For the text-containing cell, return its midpoint in (X, Y) coordinate format. 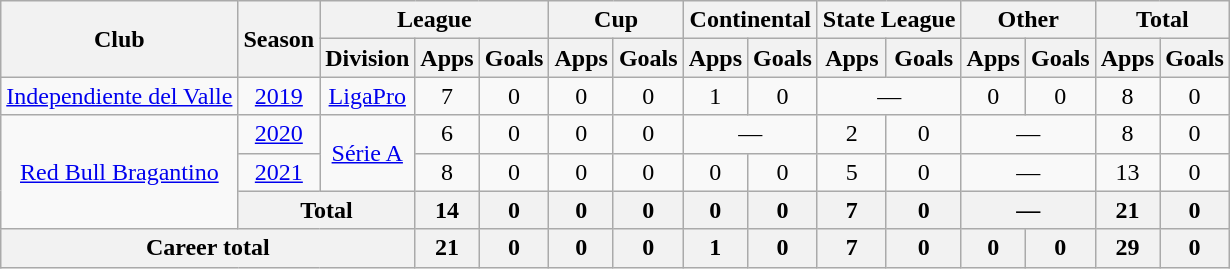
Division (368, 58)
2 (852, 134)
Independiente del Valle (120, 96)
2020 (279, 134)
LigaPro (368, 96)
Career total (208, 248)
5 (852, 172)
State League (889, 20)
League (434, 20)
2021 (279, 172)
2019 (279, 96)
6 (447, 134)
14 (447, 210)
13 (1127, 172)
Cup (616, 20)
Série A (368, 153)
Club (120, 39)
Continental (750, 20)
Season (279, 39)
29 (1127, 248)
Red Bull Bragantino (120, 172)
Other (1028, 20)
